Find where the given text appears and provide that cell's center as (X, Y) coordinate. 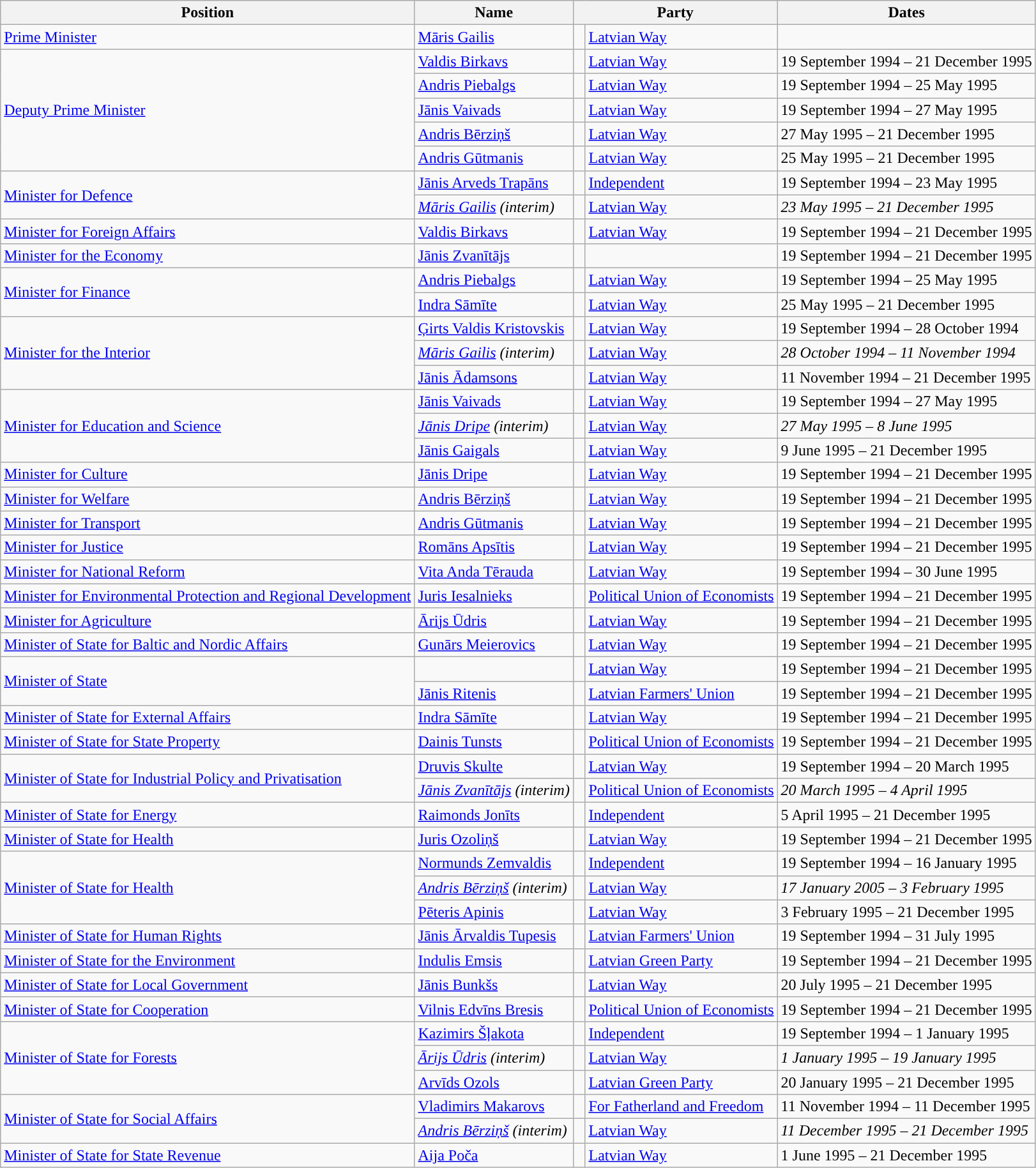
Prime Minister (208, 37)
Minister for Finance (208, 292)
Māris Gailis (494, 37)
Jānis Ritenis (494, 693)
Juris Ozoliņš (494, 839)
Raimonds Jonīts (494, 815)
Minister of State for External Affairs (208, 718)
19 September 1994 – 20 March 1995 (906, 766)
Jānis Dripe (interim) (494, 426)
Position (208, 13)
27 May 1995 – 8 June 1995 (906, 426)
Romāns Apsītis (494, 547)
Minister of State for Social Affairs (208, 1119)
Vladimirs Makarovs (494, 1107)
Jānis Zvanītājs (interim) (494, 791)
Gunārs Meierovics (494, 644)
1 January 1995 – 19 January 1995 (906, 1058)
Minister of State for Baltic and Nordic Affairs (208, 644)
Minister of State for State Property (208, 742)
Minister of State for Forests (208, 1058)
Jānis Bunkšs (494, 985)
Ārijs Ūdris (494, 620)
Ārijs Ūdris (interim) (494, 1058)
Minister for Transport (208, 523)
19 September 1994 – 28 October 1994 (906, 329)
Minister for National Reform (208, 572)
Dates (906, 13)
20 March 1995 – 4 April 1995 (906, 791)
Jānis Ādamsons (494, 377)
Pēteris Apinis (494, 912)
Juris Iesalnieks (494, 596)
Druvis Skulte (494, 766)
19 September 1994 – 23 May 1995 (906, 183)
Minister of State for Energy (208, 815)
Minister of State for the Environment (208, 960)
19 September 1994 – 16 January 1995 (906, 863)
Jānis Dripe (494, 474)
19 September 1994 – 31 July 1995 (906, 936)
Minister for Environmental Protection and Regional Development (208, 596)
Minister for Welfare (208, 499)
Arvīds Ozols (494, 1082)
27 May 1995 – 21 December 1995 (906, 134)
Kazimirs Šļakota (494, 1033)
Minister for Culture (208, 474)
28 October 1994 – 11 November 1994 (906, 353)
Minister for the Economy (208, 255)
Minister for Foreign Affairs (208, 231)
Minister for Justice (208, 547)
Minister of State for Human Rights (208, 936)
1 June 1995 – 21 December 1995 (906, 1155)
Minister of State for Local Government (208, 985)
11 November 1994 – 11 December 1995 (906, 1107)
5 April 1995 – 21 December 1995 (906, 815)
Deputy Prime Minister (208, 110)
Minister of State for Industrial Policy and Privatisation (208, 778)
Name (494, 13)
Minister for Education and Science (208, 426)
Jānis Ārvaldis Tupesis (494, 936)
20 January 1995 – 21 December 1995 (906, 1082)
19 September 1994 – 30 June 1995 (906, 572)
23 May 1995 – 21 December 1995 (906, 207)
Minister of State for State Revenue (208, 1155)
Minister for Defence (208, 195)
Jānis Gaigals (494, 450)
Minister of State (208, 681)
Minister of State for Cooperation (208, 1009)
20 July 1995 – 21 December 1995 (906, 985)
Ģirts Valdis Kristovskis (494, 329)
Indulis Emsis (494, 960)
Vita Anda Tērauda (494, 572)
Jānis Zvanītājs (494, 255)
Normunds Zemvaldis (494, 863)
Party (675, 13)
17 January 2005 – 3 February 1995 (906, 888)
11 November 1994 – 21 December 1995 (906, 377)
Dainis Tunsts (494, 742)
For Fatherland and Freedom (681, 1107)
9 June 1995 – 21 December 1995 (906, 450)
Vilnis Edvīns Bresis (494, 1009)
Jānis Arveds Trapāns (494, 183)
11 December 1995 – 21 December 1995 (906, 1131)
Minister for the Interior (208, 353)
Minister for Agriculture (208, 620)
19 September 1994 – 1 January 1995 (906, 1033)
Aija Poča (494, 1155)
3 February 1995 – 21 December 1995 (906, 912)
